Output the (x, y) coordinate of the center of the cell containing the given text.  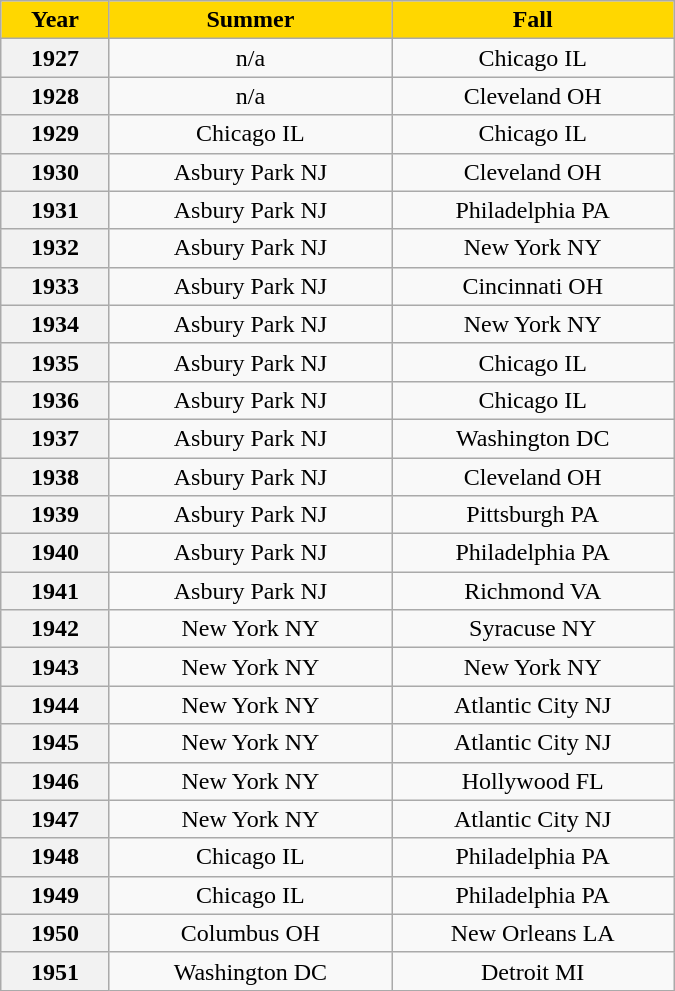
Year (56, 20)
1945 (56, 743)
1933 (56, 286)
Syracuse NY (533, 629)
1930 (56, 172)
1937 (56, 438)
1949 (56, 895)
1946 (56, 781)
1941 (56, 591)
Pittsburgh PA (533, 515)
1942 (56, 629)
1936 (56, 400)
1944 (56, 705)
Hollywood FL (533, 781)
1928 (56, 96)
Detroit MI (533, 971)
1950 (56, 933)
1931 (56, 210)
1947 (56, 819)
Summer (250, 20)
Columbus OH (250, 933)
Richmond VA (533, 591)
1940 (56, 553)
1939 (56, 515)
1948 (56, 857)
1938 (56, 477)
1929 (56, 134)
Fall (533, 20)
1934 (56, 324)
New Orleans LA (533, 933)
1943 (56, 667)
1935 (56, 362)
1932 (56, 248)
1951 (56, 971)
1927 (56, 58)
Cincinnati OH (533, 286)
